Locate the cell with the specified text and output its (x, y) center coordinate. 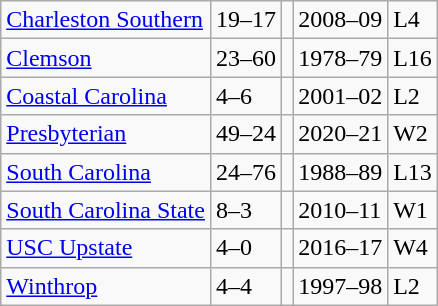
USC Upstate (106, 248)
2016–17 (340, 248)
19–17 (246, 20)
W2 (413, 134)
Winthrop (106, 286)
2001–02 (340, 96)
4–4 (246, 286)
49–24 (246, 134)
L16 (413, 58)
Presbyterian (106, 134)
L4 (413, 20)
Coastal Carolina (106, 96)
1978–79 (340, 58)
2010–11 (340, 210)
2020–21 (340, 134)
W4 (413, 248)
4–6 (246, 96)
South Carolina State (106, 210)
23–60 (246, 58)
L13 (413, 172)
24–76 (246, 172)
W1 (413, 210)
1997–98 (340, 286)
Clemson (106, 58)
2008–09 (340, 20)
Charleston Southern (106, 20)
South Carolina (106, 172)
8–3 (246, 210)
1988–89 (340, 172)
4–0 (246, 248)
